Capture the cell that displays the provided text and extract its (x, y) central coordinate. 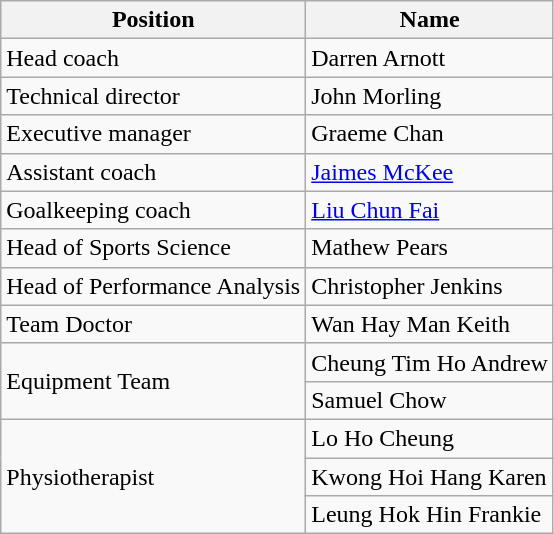
Physiotherapist (154, 476)
Cheung Tim Ho Andrew (430, 362)
Jaimes McKee (430, 172)
Position (154, 20)
Samuel Chow (430, 400)
Mathew Pears (430, 248)
Leung Hok Hin Frankie (430, 515)
Graeme Chan (430, 134)
John Morling (430, 96)
Executive manager (154, 134)
Kwong Hoi Hang Karen (430, 477)
Technical director (154, 96)
Darren Arnott (430, 58)
Head of Sports Science (154, 248)
Liu Chun Fai (430, 210)
Equipment Team (154, 381)
Wan Hay Man Keith (430, 324)
Head of Performance Analysis (154, 286)
Assistant coach (154, 172)
Lo Ho Cheung (430, 438)
Christopher Jenkins (430, 286)
Goalkeeping coach (154, 210)
Team Doctor (154, 324)
Name (430, 20)
Head coach (154, 58)
